Provide the [X, Y] coordinate of the cell's center where the given text is located.  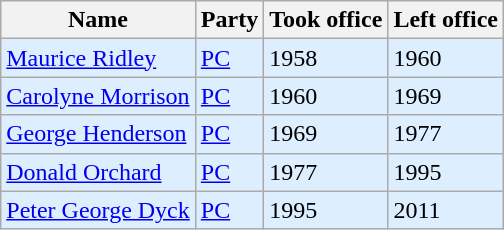
Took office [326, 20]
Party [229, 20]
2011 [446, 210]
George Henderson [98, 134]
Carolyne Morrison [98, 96]
Maurice Ridley [98, 58]
Peter George Dyck [98, 210]
Donald Orchard [98, 172]
Name [98, 20]
1958 [326, 58]
Left office [446, 20]
